Scan for the cell matching the given text and deliver its (x, y) coordinate at center. 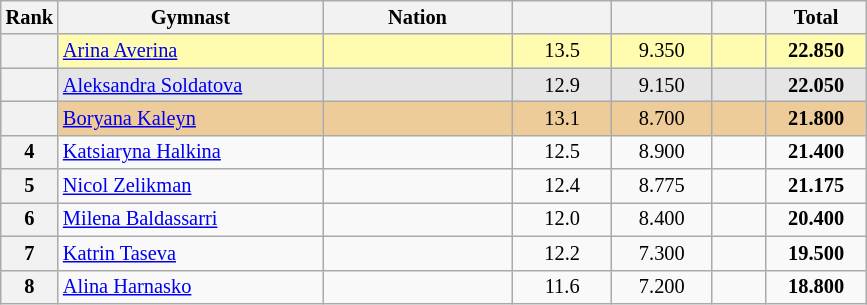
18.800 (816, 287)
9.350 (662, 51)
7.200 (662, 287)
5 (30, 186)
Aleksandra Soldatova (190, 85)
21.800 (816, 118)
21.400 (816, 152)
11.6 (562, 287)
12.4 (562, 186)
8.900 (662, 152)
Nicol Zelikman (190, 186)
20.400 (816, 219)
13.1 (562, 118)
22.850 (816, 51)
21.175 (816, 186)
8.400 (662, 219)
Total (816, 17)
6 (30, 219)
Boryana Kaleyn (190, 118)
12.2 (562, 253)
Nation (418, 17)
19.500 (816, 253)
Milena Baldassarri (190, 219)
13.5 (562, 51)
Rank (30, 17)
12.5 (562, 152)
8.700 (662, 118)
Arina Averina (190, 51)
9.150 (662, 85)
7.300 (662, 253)
7 (30, 253)
8.775 (662, 186)
22.050 (816, 85)
8 (30, 287)
4 (30, 152)
Alina Harnasko (190, 287)
Katrin Taseva (190, 253)
Gymnast (190, 17)
12.9 (562, 85)
Katsiaryna Halkina (190, 152)
12.0 (562, 219)
